Return the [X, Y] coordinate for the center point of the cell that contains the specified text.  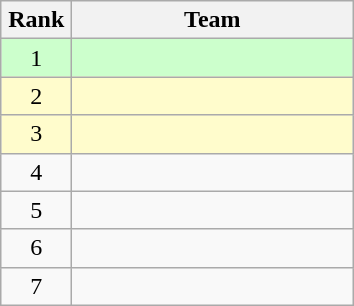
6 [36, 248]
2 [36, 96]
Team [212, 20]
7 [36, 286]
5 [36, 210]
1 [36, 58]
Rank [36, 20]
4 [36, 172]
3 [36, 134]
